Determine the (x, y) coordinate at the center of the cell enclosing the given text.  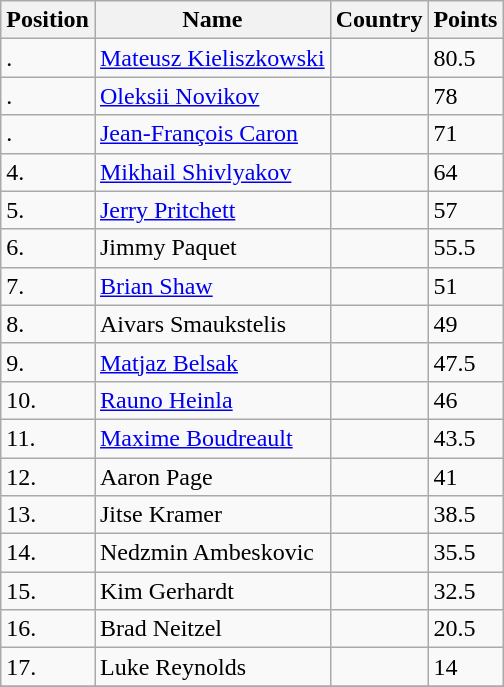
49 (466, 324)
Mateusz Kieliszkowski (212, 58)
57 (466, 210)
Points (466, 20)
55.5 (466, 248)
15. (48, 591)
Rauno Heinla (212, 400)
6. (48, 248)
7. (48, 286)
41 (466, 477)
46 (466, 400)
14. (48, 553)
11. (48, 438)
51 (466, 286)
43.5 (466, 438)
Position (48, 20)
Kim Gerhardt (212, 591)
71 (466, 134)
Matjaz Belsak (212, 362)
4. (48, 172)
12. (48, 477)
Nedzmin Ambeskovic (212, 553)
Oleksii Novikov (212, 96)
20.5 (466, 629)
Brian Shaw (212, 286)
17. (48, 667)
Jean-François Caron (212, 134)
78 (466, 96)
64 (466, 172)
47.5 (466, 362)
9. (48, 362)
8. (48, 324)
35.5 (466, 553)
Country (379, 20)
38.5 (466, 515)
Maxime Boudreault (212, 438)
16. (48, 629)
Jimmy Paquet (212, 248)
Jitse Kramer (212, 515)
Mikhail Shivlyakov (212, 172)
Jerry Pritchett (212, 210)
Luke Reynolds (212, 667)
14 (466, 667)
10. (48, 400)
5. (48, 210)
Aivars Smaukstelis (212, 324)
32.5 (466, 591)
Brad Neitzel (212, 629)
Aaron Page (212, 477)
80.5 (466, 58)
Name (212, 20)
13. (48, 515)
